Determine the (X, Y) coordinate at the center of the cell enclosing the given text.  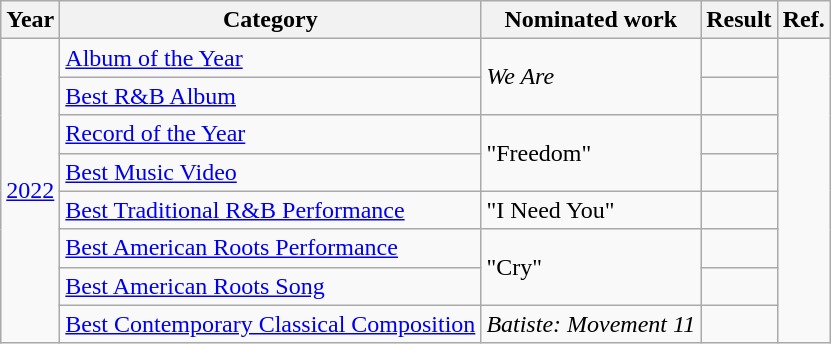
Best American Roots Performance (270, 248)
Record of the Year (270, 134)
Album of the Year (270, 58)
Category (270, 20)
Best Traditional R&B Performance (270, 210)
Batiste: Movement 11 (591, 324)
We Are (591, 77)
Best R&B Album (270, 96)
"Cry" (591, 267)
Best Music Video (270, 172)
Ref. (804, 20)
Best American Roots Song (270, 286)
Year (30, 20)
"Freedom" (591, 153)
2022 (30, 191)
"I Need You" (591, 210)
Result (739, 20)
Nominated work (591, 20)
Best Contemporary Classical Composition (270, 324)
